Return [x, y] of the center of cell containing provided text 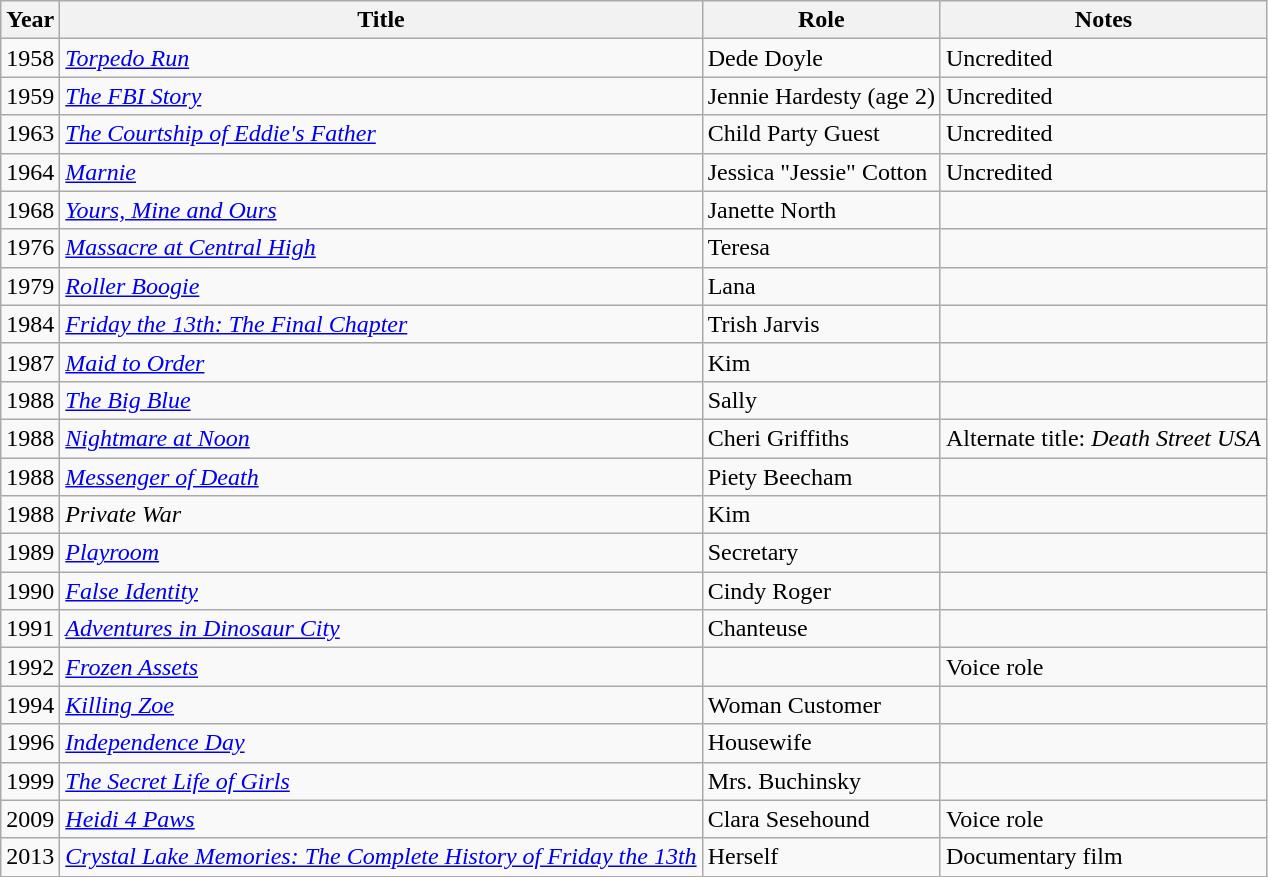
2013 [30, 857]
The Secret Life of Girls [381, 781]
Notes [1103, 20]
Yours, Mine and Ours [381, 210]
Cheri Griffiths [821, 438]
1992 [30, 667]
False Identity [381, 591]
Documentary film [1103, 857]
Friday the 13th: The Final Chapter [381, 324]
1979 [30, 286]
Killing Zoe [381, 705]
Private War [381, 515]
Messenger of Death [381, 477]
Jessica "Jessie" Cotton [821, 172]
1959 [30, 96]
Roller Boogie [381, 286]
Crystal Lake Memories: The Complete History of Friday the 13th [381, 857]
1990 [30, 591]
Title [381, 20]
Frozen Assets [381, 667]
Sally [821, 400]
Trish Jarvis [821, 324]
1987 [30, 362]
Jennie Hardesty (age 2) [821, 96]
1976 [30, 248]
The Big Blue [381, 400]
Torpedo Run [381, 58]
Year [30, 20]
Cindy Roger [821, 591]
1991 [30, 629]
Adventures in Dinosaur City [381, 629]
Mrs. Buchinsky [821, 781]
1996 [30, 743]
1968 [30, 210]
1958 [30, 58]
Massacre at Central High [381, 248]
Marnie [381, 172]
Maid to Order [381, 362]
Secretary [821, 553]
Janette North [821, 210]
Dede Doyle [821, 58]
Heidi 4 Paws [381, 819]
1999 [30, 781]
The Courtship of Eddie's Father [381, 134]
1964 [30, 172]
1963 [30, 134]
The FBI Story [381, 96]
Nightmare at Noon [381, 438]
Playroom [381, 553]
Herself [821, 857]
Woman Customer [821, 705]
2009 [30, 819]
Housewife [821, 743]
1994 [30, 705]
Piety Beecham [821, 477]
Child Party Guest [821, 134]
1989 [30, 553]
Clara Sesehound [821, 819]
Lana [821, 286]
Chanteuse [821, 629]
Role [821, 20]
Teresa [821, 248]
Alternate title: Death Street USA [1103, 438]
Independence Day [381, 743]
1984 [30, 324]
